Output the (X, Y) coordinate of the center of the cell containing the given text.  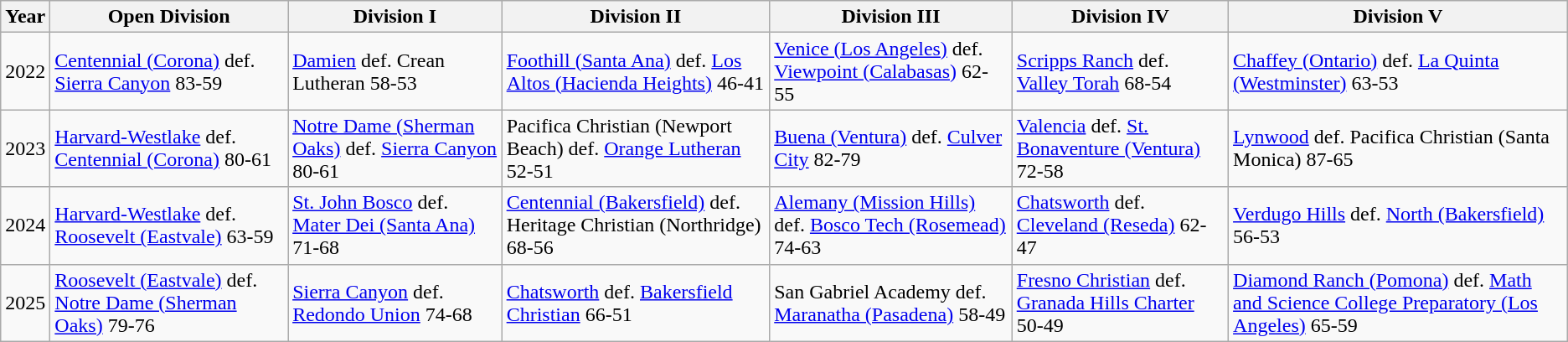
Buena (Ventura) def. Culver City 82-79 (891, 148)
Fresno Christian def. Granada Hills Charter 50-49 (1120, 303)
Scripps Ranch def. Valley Torah 68-54 (1120, 71)
Centennial (Corona) def. Sierra Canyon 83-59 (169, 71)
Year (25, 17)
Chatsworth def. Bakersfield Christian 66-51 (636, 303)
Venice (Los Angeles) def. Viewpoint (Calabasas) 62-55 (891, 71)
Valencia def. St. Bonaventure (Ventura) 72-58 (1120, 148)
Division III (891, 17)
Pacifica Christian (Newport Beach) def. Orange Lutheran 52-51 (636, 148)
Lynwood def. Pacifica Christian (Santa Monica) 87-65 (1399, 148)
Harvard-Westlake def. Roosevelt (Eastvale) 63-59 (169, 225)
Harvard-Westlake def. Centennial (Corona) 80-61 (169, 148)
St. John Bosco def. Mater Dei (Santa Ana) 71-68 (395, 225)
Division V (1399, 17)
Division I (395, 17)
Roosevelt (Eastvale) def. Notre Dame (Sherman Oaks) 79-76 (169, 303)
Diamond Ranch (Pomona) def. Math and Science College Preparatory (Los Angeles) 65-59 (1399, 303)
Notre Dame (Sherman Oaks) def. Sierra Canyon 80-61 (395, 148)
Centennial (Bakersfield) def. Heritage Christian (Northridge) 68-56 (636, 225)
2022 (25, 71)
Division IV (1120, 17)
Chaffey (Ontario) def. La Quinta (Westminster) 63-53 (1399, 71)
Alemany (Mission Hills) def. Bosco Tech (Rosemead) 74-63 (891, 225)
Damien def. Crean Lutheran 58-53 (395, 71)
2025 (25, 303)
Open Division (169, 17)
San Gabriel Academy def. Maranatha (Pasadena) 58-49 (891, 303)
Chatsworth def. Cleveland (Reseda) 62-47 (1120, 225)
Sierra Canyon def. Redondo Union 74-68 (395, 303)
Foothill (Santa Ana) def. Los Altos (Hacienda Heights) 46-41 (636, 71)
Verdugo Hills def. North (Bakersfield) 56-53 (1399, 225)
Division II (636, 17)
2023 (25, 148)
2024 (25, 225)
